Capture the cell that displays the provided text and extract its [X, Y] central coordinate. 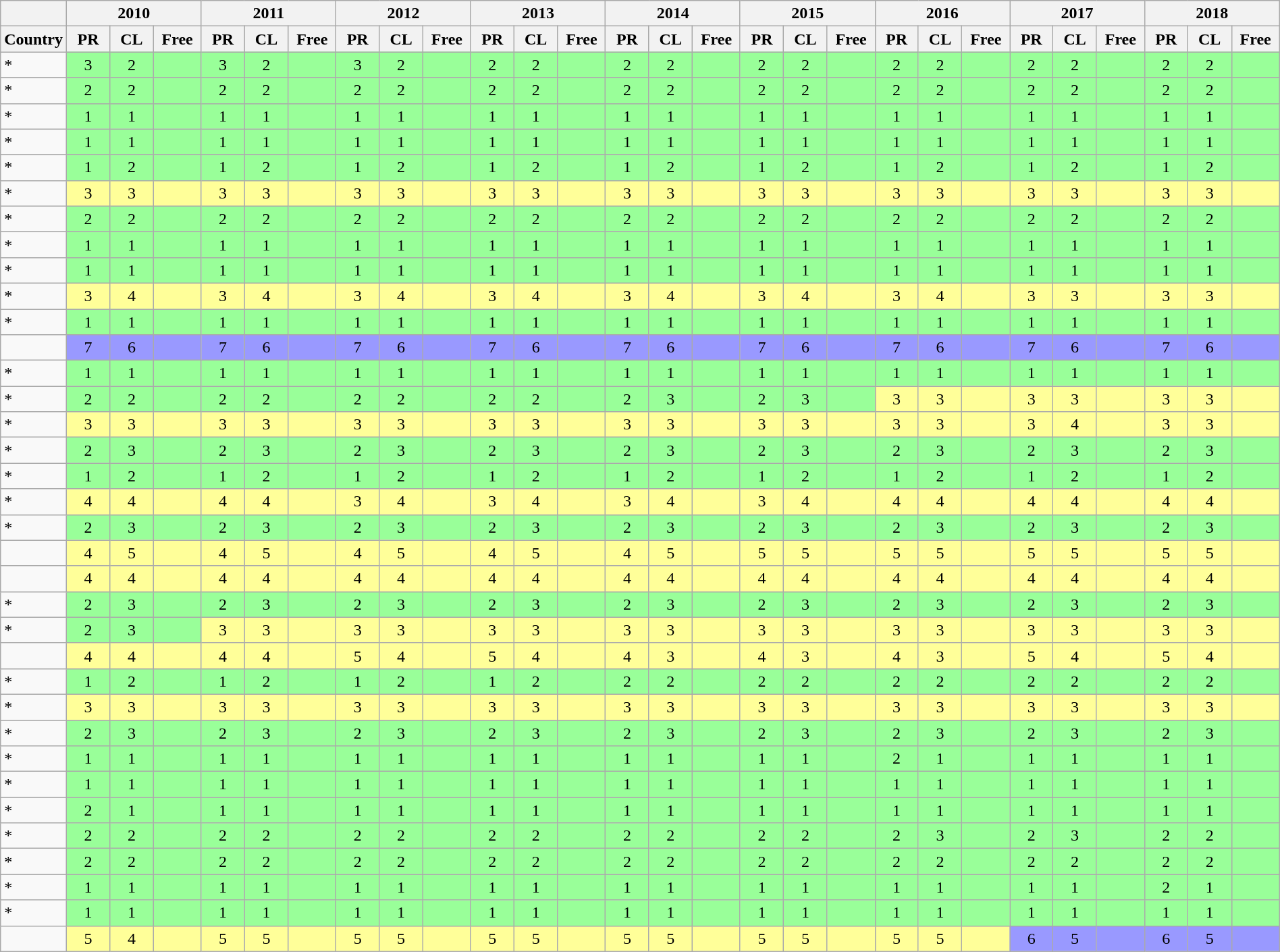
Country [34, 39]
2010 [134, 14]
2011 [269, 14]
2016 [942, 14]
2015 [807, 14]
2014 [673, 14]
2013 [538, 14]
2017 [1077, 14]
2018 [1212, 14]
2012 [404, 14]
